Pinpoint the cell where the given text exists, returning its [X, Y] midpoint coordinate. 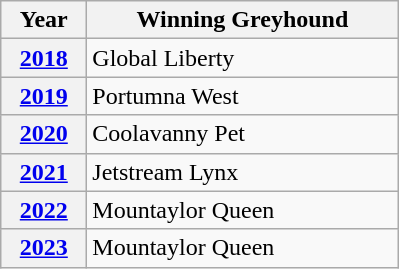
2023 [44, 248]
2022 [44, 210]
Winning Greyhound [242, 20]
Jetstream Lynx [242, 172]
2019 [44, 96]
Year [44, 20]
2021 [44, 172]
2020 [44, 134]
2018 [44, 58]
Portumna West [242, 96]
Coolavanny Pet [242, 134]
Global Liberty [242, 58]
